Return (x, y) of the center of cell containing provided text 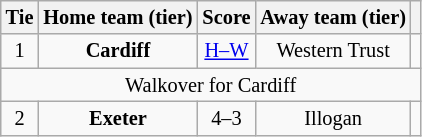
Score (226, 17)
Walkover for Cardiff (211, 85)
Cardiff (118, 51)
Western Trust (332, 51)
Home team (tier) (118, 17)
4–3 (226, 118)
2 (20, 118)
Illogan (332, 118)
Exeter (118, 118)
1 (20, 51)
H–W (226, 51)
Tie (20, 17)
Away team (tier) (332, 17)
